From the cell containing the given text, extract its center point as (X, Y) coordinate. 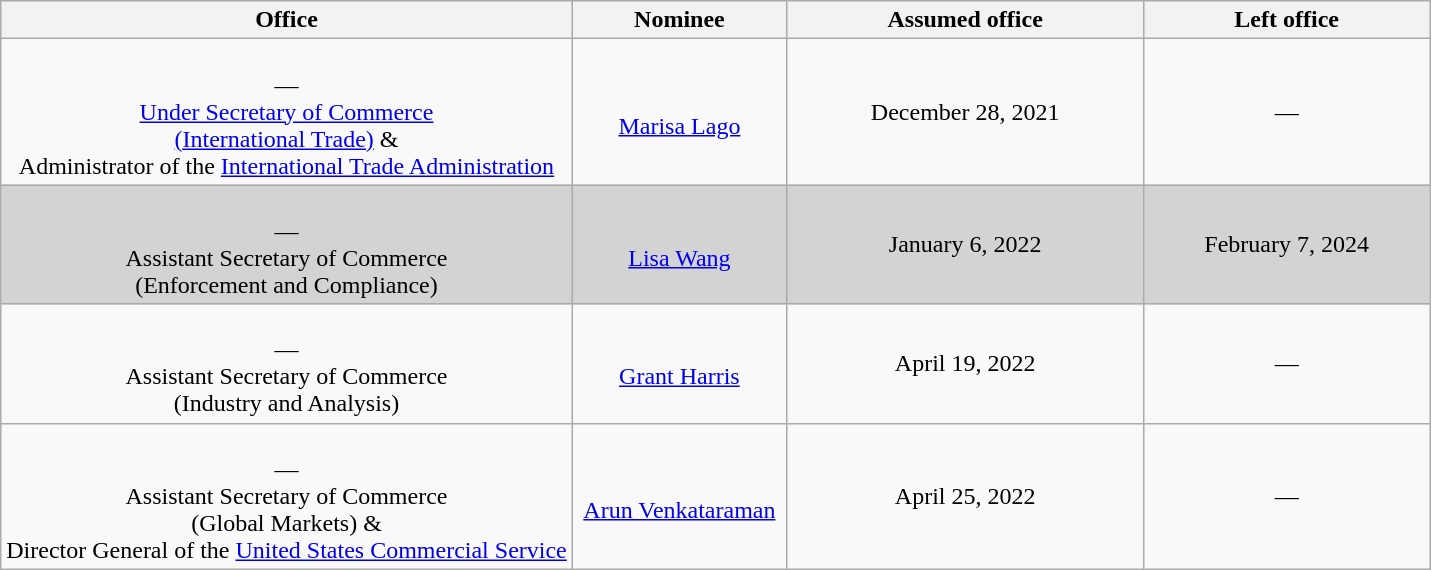
Marisa Lago (679, 112)
April 25, 2022 (966, 496)
Left office (1287, 20)
Arun Venkataraman (679, 496)
January 6, 2022 (966, 244)
December 28, 2021 (966, 112)
—Assistant Secretary of Commerce(Global Markets) &Director General of the United States Commercial Service (287, 496)
Assumed office (966, 20)
—Assistant Secretary of Commerce(Enforcement and Compliance) (287, 244)
Office (287, 20)
—Assistant Secretary of Commerce(Industry and Analysis) (287, 364)
Nominee (679, 20)
Grant Harris (679, 364)
February 7, 2024 (1287, 244)
—Under Secretary of Commerce(International Trade) &Administrator of the International Trade Administration (287, 112)
April 19, 2022 (966, 364)
Lisa Wang (679, 244)
